Search for the cell housing the specified text and yield its [X, Y] center coordinate. 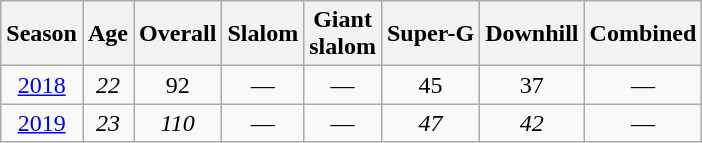
Age [108, 34]
92 [178, 85]
110 [178, 123]
2019 [42, 123]
45 [430, 85]
22 [108, 85]
Downhill [532, 34]
Season [42, 34]
Combined [643, 34]
Overall [178, 34]
47 [430, 123]
Super-G [430, 34]
2018 [42, 85]
37 [532, 85]
Giantslalom [343, 34]
42 [532, 123]
Slalom [263, 34]
23 [108, 123]
